Return the (X, Y) coordinate for the center point of the cell that contains the specified text.  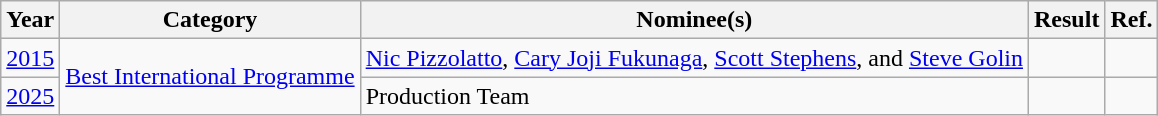
Ref. (1132, 20)
2015 (30, 58)
Nic Pizzolatto, Cary Joji Fukunaga, Scott Stephens, and Steve Golin (694, 58)
Category (210, 20)
Best International Programme (210, 77)
2025 (30, 96)
Result (1067, 20)
Nominee(s) (694, 20)
Production Team (694, 96)
Year (30, 20)
